Return the [x, y] coordinate for the center point of the cell that contains the specified text.  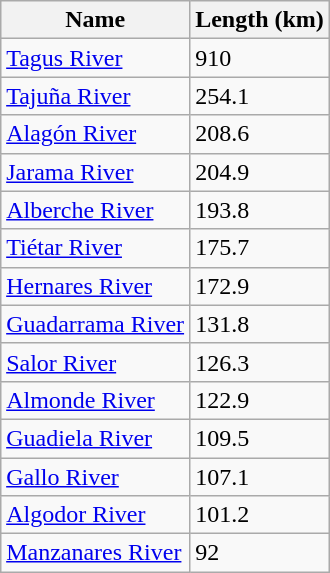
175.7 [260, 248]
92 [260, 553]
Name [96, 20]
Guadarrama River [96, 324]
910 [260, 58]
Alberche River [96, 210]
Alagón River [96, 134]
Guadiela River [96, 438]
109.5 [260, 438]
122.9 [260, 400]
208.6 [260, 134]
Algodor River [96, 515]
Jarama River [96, 172]
Almonde River [96, 400]
107.1 [260, 477]
126.3 [260, 362]
Gallo River [96, 477]
204.9 [260, 172]
Manzanares River [96, 553]
Length (km) [260, 20]
Tajuña River [96, 96]
101.2 [260, 515]
Tiétar River [96, 248]
254.1 [260, 96]
131.8 [260, 324]
Salor River [96, 362]
Hernares River [96, 286]
172.9 [260, 286]
193.8 [260, 210]
Tagus River [96, 58]
